For the text-containing cell, return its midpoint in (X, Y) coordinate format. 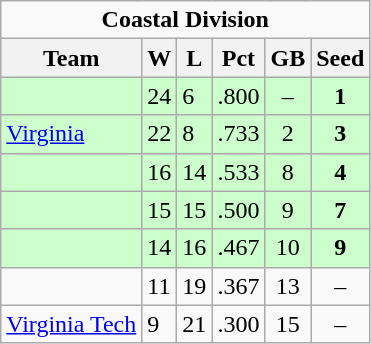
10 (288, 248)
1 (340, 96)
11 (160, 286)
Team (72, 58)
W (160, 58)
.800 (238, 96)
Virginia (72, 134)
.367 (238, 286)
22 (160, 134)
L (194, 58)
21 (194, 324)
Coastal Division (186, 20)
.300 (238, 324)
2 (288, 134)
4 (340, 172)
.467 (238, 248)
.733 (238, 134)
GB (288, 58)
3 (340, 134)
.500 (238, 210)
Virginia Tech (72, 324)
Seed (340, 58)
Pct (238, 58)
.533 (238, 172)
13 (288, 286)
6 (194, 96)
7 (340, 210)
24 (160, 96)
19 (194, 286)
